Pinpoint the cell where the given text exists, returning its [x, y] midpoint coordinate. 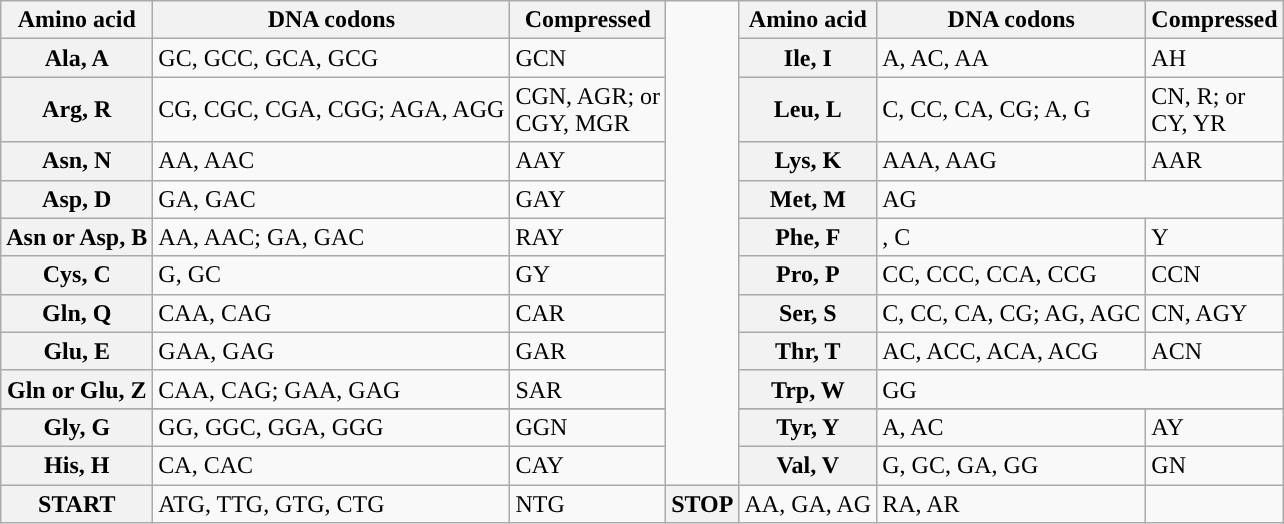
Glu, E [77, 351]
GAY [588, 199]
His, H [77, 465]
AH [1214, 58]
CCN [1214, 275]
A, AC, AA [1012, 58]
Y [1214, 237]
Gln, Q [77, 313]
CN, AGY [1214, 313]
GGN [588, 427]
CAA, CAG; GAA, GAG [332, 389]
Met, M [808, 199]
GAA, GAG [332, 351]
AA, GA, AG [808, 503]
AY [1214, 427]
AA, AAC; GA, GAC [332, 237]
Arg, R [77, 110]
Gln or Glu, Z [77, 389]
Leu, L [808, 110]
STOP [702, 503]
NTG [588, 503]
Asp, D [77, 199]
CAY [588, 465]
RA, AR [1012, 503]
C, CC, CA, CG; A, G [1012, 110]
GG, GGC, GGA, GGG [332, 427]
AAY [588, 161]
, C [1012, 237]
Phe, F [808, 237]
AG [1080, 199]
GA, GAC [332, 199]
ACN [1214, 351]
SAR [588, 389]
G, GC [332, 275]
CGN, AGR; or CGY, MGR [588, 110]
A, AC [1012, 427]
Trp, W [808, 389]
Asn or Asp, B [77, 237]
Asn, N [77, 161]
CG, CGC, CGA, CGG; AGA, AGG [332, 110]
GY [588, 275]
Pro, P [808, 275]
AAR [1214, 161]
ATG, TTG, GTG, CTG [332, 503]
CAR [588, 313]
GC, GCC, GCA, GCG [332, 58]
GG [1080, 389]
RAY [588, 237]
CAA, CAG [332, 313]
AA, AAC [332, 161]
GN [1214, 465]
GCN [588, 58]
CN, R; or CY, YR [1214, 110]
C, CC, CA, CG; AG, AGC [1012, 313]
AAA, AAG [1012, 161]
GAR [588, 351]
Ser, S [808, 313]
START [77, 503]
Val, V [808, 465]
AC, ACC, ACA, ACG [1012, 351]
Tyr, Y [808, 427]
Lys, K [808, 161]
G, GC, GA, GG [1012, 465]
CC, CCC, CCA, CCG [1012, 275]
Cys, C [77, 275]
Ile, I [808, 58]
CA, CAC [332, 465]
Ala, A [77, 58]
Thr, T [808, 351]
Gly, G [77, 427]
